For the text-containing cell, return its midpoint in [x, y] coordinate format. 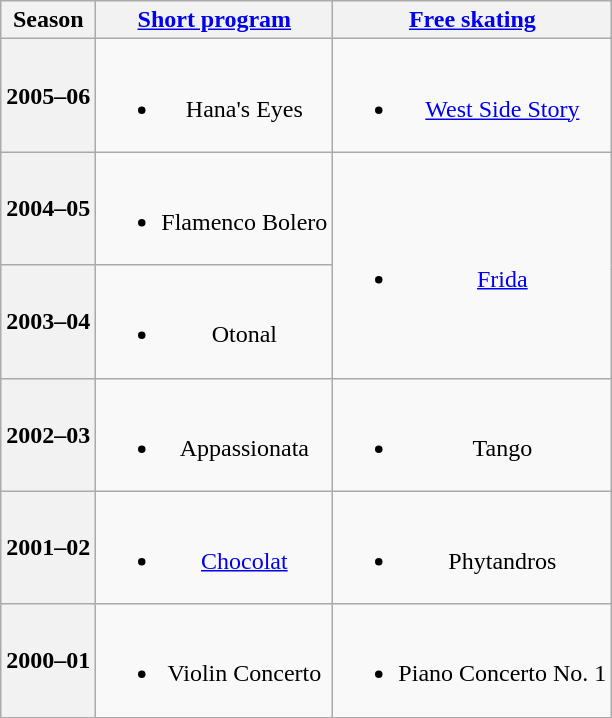
Flamenco Bolero [214, 208]
Otonal [214, 322]
2005–06 [48, 96]
Frida [472, 265]
West Side Story [472, 96]
2001–02 [48, 548]
Chocolat [214, 548]
2002–03 [48, 434]
2004–05 [48, 208]
Season [48, 20]
Short program [214, 20]
Violin Concerto [214, 660]
Free skating [472, 20]
Tango [472, 434]
Piano Concerto No. 1 [472, 660]
Appassionata [214, 434]
Hana's Eyes [214, 96]
2003–04 [48, 322]
2000–01 [48, 660]
Phytandros [472, 548]
